Output the (X, Y) coordinate of the center of the cell containing the given text.  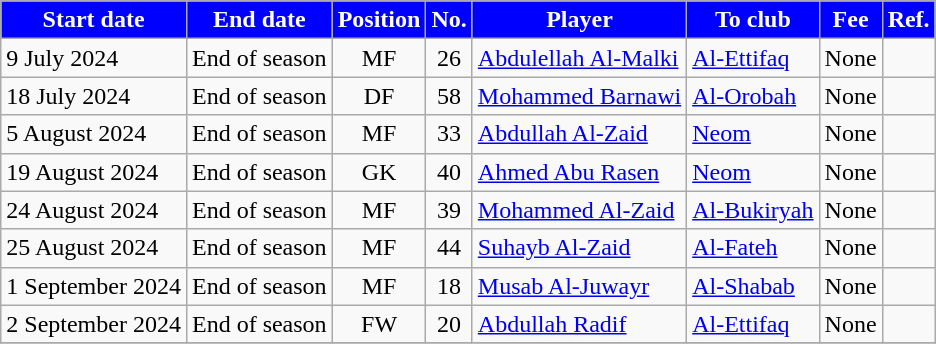
58 (449, 96)
5 August 2024 (94, 134)
2 September 2024 (94, 324)
Al-Fateh (753, 248)
19 August 2024 (94, 172)
Position (379, 20)
Al-Bukiryah (753, 210)
20 (449, 324)
Musab Al-Juwayr (579, 286)
Abdulellah Al-Malki (579, 58)
End date (259, 20)
24 August 2024 (94, 210)
Start date (94, 20)
GK (379, 172)
39 (449, 210)
1 September 2024 (94, 286)
33 (449, 134)
Al-Shabab (753, 286)
9 July 2024 (94, 58)
To club (753, 20)
Abdullah Al-Zaid (579, 134)
40 (449, 172)
26 (449, 58)
44 (449, 248)
25 August 2024 (94, 248)
Ahmed Abu Rasen (579, 172)
Abdullah Radif (579, 324)
Fee (850, 20)
Mohammed Al-Zaid (579, 210)
No. (449, 20)
18 July 2024 (94, 96)
FW (379, 324)
Mohammed Barnawi (579, 96)
Suhayb Al-Zaid (579, 248)
Player (579, 20)
Al-Orobah (753, 96)
18 (449, 286)
DF (379, 96)
Ref. (908, 20)
